Capture the cell that displays the provided text and extract its (x, y) central coordinate. 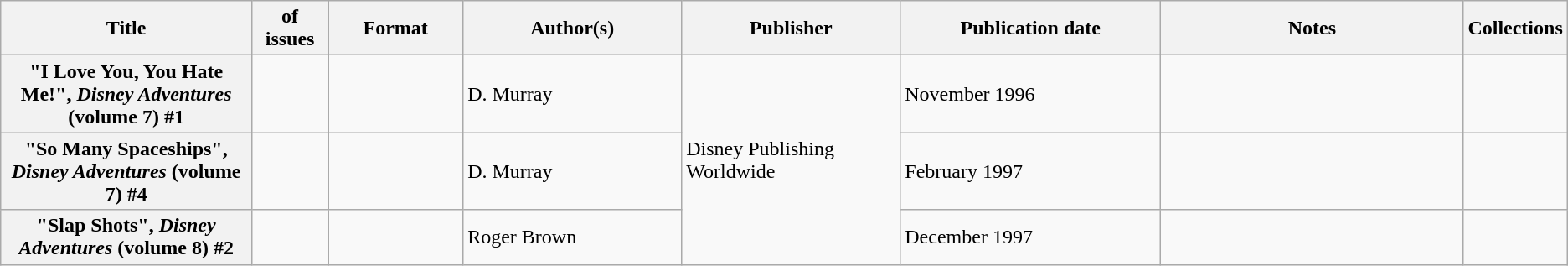
Collections (1515, 29)
Publication date (1030, 29)
Title (126, 29)
December 1997 (1030, 237)
Publisher (791, 29)
Disney Publishing Worldwide (791, 159)
"Slap Shots", Disney Adventures (volume 8) #2 (126, 237)
"I Love You, You Hate Me!", Disney Adventures (volume 7) #1 (126, 94)
of issues (290, 29)
November 1996 (1030, 94)
February 1997 (1030, 171)
Format (395, 29)
Notes (1312, 29)
Roger Brown (573, 237)
"So Many Spaceships", Disney Adventures (volume 7) #4 (126, 171)
Author(s) (573, 29)
